For the text-containing cell, return its midpoint in [X, Y] coordinate format. 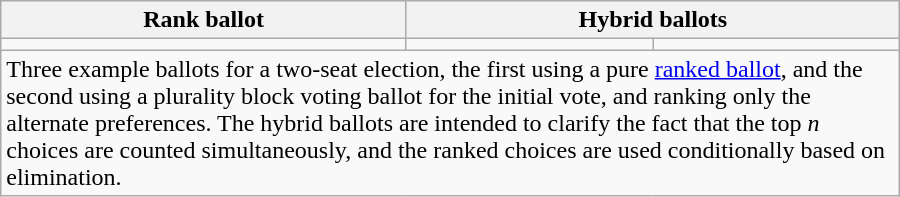
Hybrid ballots [652, 20]
Rank ballot [204, 20]
